Pinpoint the cell where the given text exists, returning its [X, Y] midpoint coordinate. 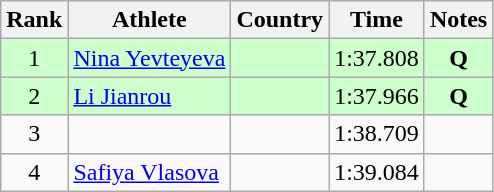
Time [377, 20]
1:37.808 [377, 58]
Nina Yevteyeva [150, 58]
1 [34, 58]
Safiya Vlasova [150, 172]
3 [34, 134]
4 [34, 172]
1:38.709 [377, 134]
Notes [458, 20]
Athlete [150, 20]
Li Jianrou [150, 96]
1:37.966 [377, 96]
1:39.084 [377, 172]
Rank [34, 20]
2 [34, 96]
Country [280, 20]
